For the text-containing cell, return its midpoint in [X, Y] coordinate format. 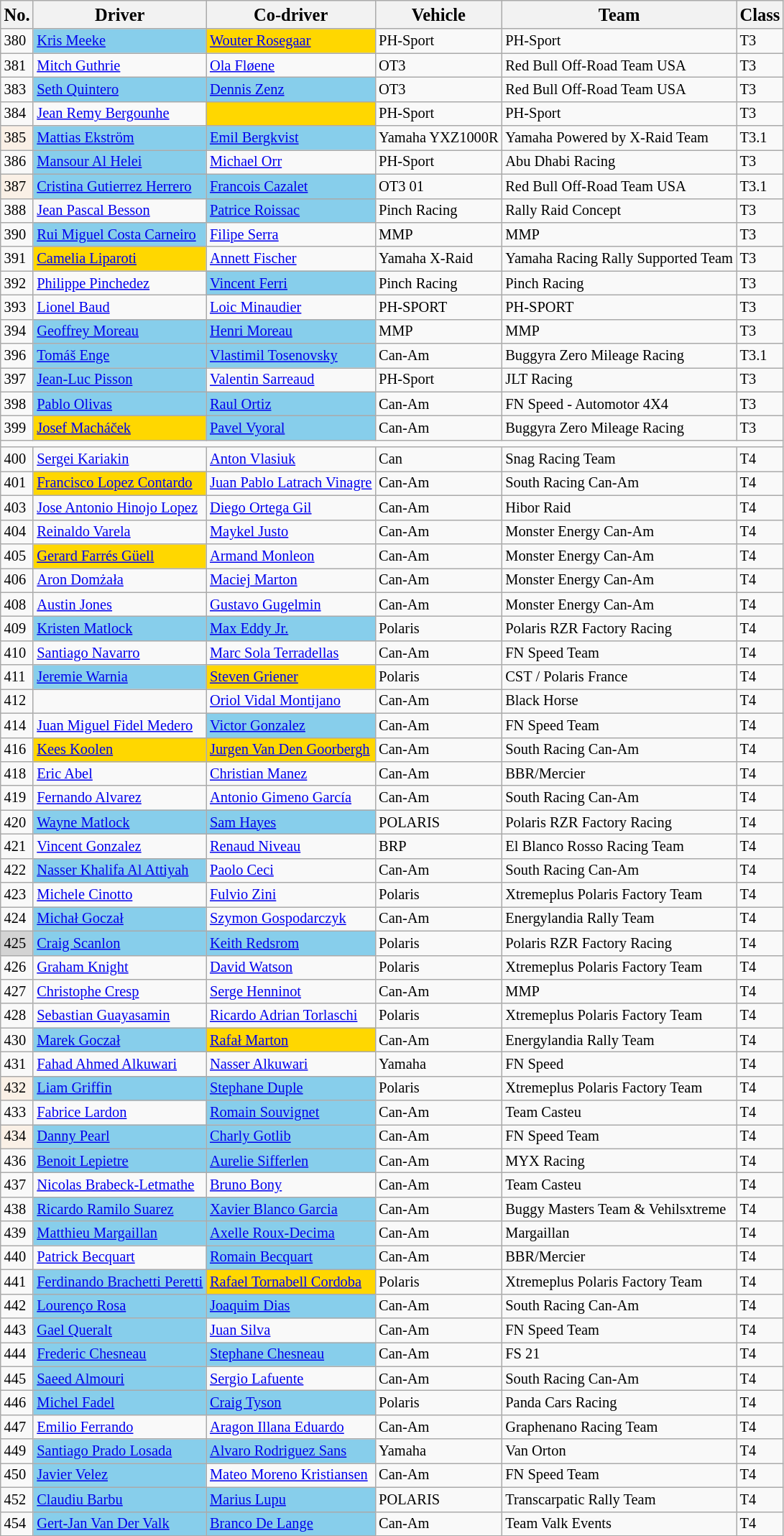
432 [17, 1088]
Graphenano Racing Team [619, 1427]
Josef Macháček [119, 428]
Patrice Roissac [290, 211]
Ferdinando Brachetti Peretti [119, 1282]
Bruno Bony [290, 1185]
Jean-Luc Pisson [119, 380]
Co-driver [290, 14]
Patrick Becquart [119, 1257]
Jose Antonio Hinojo Lopez [119, 507]
409 [17, 628]
423 [17, 895]
Aron Domżała [119, 580]
Fabrice Lardon [119, 1113]
FN Speed - Automotor 4X4 [619, 404]
Stephane Chesneau [290, 1354]
433 [17, 1113]
412 [17, 701]
Cristina Gutierrez Herrero [119, 186]
Christian Manez [290, 773]
Francois Cazalet [290, 186]
BRP [438, 846]
Craig Scanlon [119, 943]
Charly Gotlib [290, 1136]
Joaquim Dias [290, 1306]
Can [438, 459]
390 [17, 234]
Rally Raid Concept [619, 211]
Yamaha YXZ1000R [438, 138]
Hibor Raid [619, 507]
Ricardo Adrian Torlaschi [290, 1016]
444 [17, 1354]
436 [17, 1161]
Francisco Lopez Contardo [119, 483]
Nasser Alkuwari [290, 1064]
Buggy Masters Team & Vehilsxtreme [619, 1209]
385 [17, 138]
Class [760, 14]
421 [17, 846]
Yamaha Racing Rally Supported Team [619, 259]
440 [17, 1257]
Antonio Gimeno García [290, 798]
Abu Dhabi Racing [619, 162]
Michele Cinotto [119, 895]
FN Speed [619, 1064]
392 [17, 283]
Oriol Vidal Montijano [290, 701]
Serge Henninot [290, 991]
Filipe Serra [290, 234]
Valentin Sarreaud [290, 380]
El Blanco Rosso Racing Team [619, 846]
Marc Sola Terradellas [290, 653]
Kees Koolen [119, 750]
Juan Miguel Fidel Medero [119, 725]
Craig Tyson [290, 1402]
FS 21 [619, 1354]
CST / Polaris France [619, 677]
MYX Racing [619, 1161]
Alvaro Rodriguez Sans [290, 1451]
Emilio Ferrando [119, 1427]
Geoffrey Moreau [119, 331]
Victor Gonzalez [290, 725]
Kristen Matlock [119, 628]
Transcarpatic Rally Team [619, 1499]
Margaillan [619, 1233]
Emil Bergkvist [290, 138]
Ola Fløene [290, 65]
Eric Abel [119, 773]
381 [17, 65]
Philippe Pinchedez [119, 283]
Max Eddy Jr. [290, 628]
425 [17, 943]
Panda Cars Racing [619, 1402]
Black Horse [619, 701]
Gerard Farrés Güell [119, 556]
422 [17, 870]
Danny Pearl [119, 1136]
427 [17, 991]
Rafał Marton [290, 1040]
Szymon Gospodarczyk [290, 919]
434 [17, 1136]
Team [619, 14]
Claudiu Barbu [119, 1499]
Diego Ortega Gil [290, 507]
401 [17, 483]
Tomáš Enge [119, 356]
446 [17, 1402]
Juan Silva [290, 1330]
387 [17, 186]
Jeremie Warnia [119, 677]
Ricardo Ramilo Suarez [119, 1209]
Santiago Navarro [119, 653]
Wouter Rosegaar [290, 41]
411 [17, 677]
431 [17, 1064]
Rui Miguel Costa Carneiro [119, 234]
Michel Fadel [119, 1402]
Jean Remy Bergounhe [119, 114]
Driver [119, 14]
Vlastimil Tosenovsky [290, 356]
420 [17, 822]
405 [17, 556]
388 [17, 211]
JLT Racing [619, 380]
419 [17, 798]
400 [17, 459]
391 [17, 259]
398 [17, 404]
Gustavo Gugelmin [290, 604]
394 [17, 331]
Anton Vlasiuk [290, 459]
Maykel Justo [290, 532]
David Watson [290, 967]
445 [17, 1379]
Marius Lupu [290, 1499]
418 [17, 773]
Yamaha X-Raid [438, 259]
447 [17, 1427]
Axelle Roux-Decima [290, 1233]
Loic Minaudier [290, 307]
406 [17, 580]
Lourenço Rosa [119, 1306]
454 [17, 1524]
Keith Redsrom [290, 943]
Michał Goczał [119, 919]
Liam Griffin [119, 1088]
Jurgen Van Den Goorbergh [290, 750]
397 [17, 380]
Sergei Kariakin [119, 459]
426 [17, 967]
OT3 01 [438, 186]
Aurelie Sifferlen [290, 1161]
Stephane Duple [290, 1088]
410 [17, 653]
Sergio Lafuente [290, 1379]
437 [17, 1185]
396 [17, 356]
Aragon Illana Eduardo [290, 1427]
Paolo Ceci [290, 870]
Dennis Zenz [290, 89]
Yamaha Powered by X-Raid Team [619, 138]
Mitch Guthrie [119, 65]
443 [17, 1330]
Annett Fischer [290, 259]
428 [17, 1016]
Jean Pascal Besson [119, 211]
Pablo Olivas [119, 404]
Fahad Ahmed Alkuwari [119, 1064]
416 [17, 750]
438 [17, 1209]
Matthieu Margaillan [119, 1233]
430 [17, 1040]
403 [17, 507]
Graham Knight [119, 967]
Frederic Chesneau [119, 1354]
383 [17, 89]
Nicolas Brabeck-Letmathe [119, 1185]
Team Valk Events [619, 1524]
441 [17, 1282]
Branco De Lange [290, 1524]
408 [17, 604]
452 [17, 1499]
Sebastian Guayasamin [119, 1016]
Saeed Almouri [119, 1379]
Austin Jones [119, 604]
Van Orton [619, 1451]
Sam Hayes [290, 822]
Armand Monleon [290, 556]
Santiago Prado Losada [119, 1451]
Mansour Al Helei [119, 162]
424 [17, 919]
Vincent Ferri [290, 283]
Rafael Tornabell Cordoba [290, 1282]
404 [17, 532]
439 [17, 1233]
Raul Ortiz [290, 404]
442 [17, 1306]
450 [17, 1475]
Michael Orr [290, 162]
Camelia Liparoti [119, 259]
Juan Pablo Latrach Vinagre [290, 483]
Marek Goczał [119, 1040]
Gael Queralt [119, 1330]
Fernando Alvarez [119, 798]
Mattias Ekström [119, 138]
Maciej Marton [290, 580]
449 [17, 1451]
Gert-Jan Van Der Valk [119, 1524]
Christophe Cresp [119, 991]
399 [17, 428]
Javier Velez [119, 1475]
Reinaldo Varela [119, 532]
Romain Souvignet [290, 1113]
Lionel Baud [119, 307]
Steven Griener [290, 677]
Vincent Gonzalez [119, 846]
380 [17, 41]
Nasser Khalifa Al Attiyah [119, 870]
Wayne Matlock [119, 822]
384 [17, 114]
Seth Quintero [119, 89]
Snag Racing Team [619, 459]
Fulvio Zini [290, 895]
Xavier Blanco Garcia [290, 1209]
Pavel Vyoral [290, 428]
Vehicle [438, 14]
No. [17, 14]
Kris Meeke [119, 41]
Mateo Moreno Kristiansen [290, 1475]
Romain Becquart [290, 1257]
Benoit Lepietre [119, 1161]
393 [17, 307]
414 [17, 725]
Renaud Niveau [290, 846]
Henri Moreau [290, 331]
386 [17, 162]
